Extract the (X, Y) coordinate from the center of the cell holding the provided text.  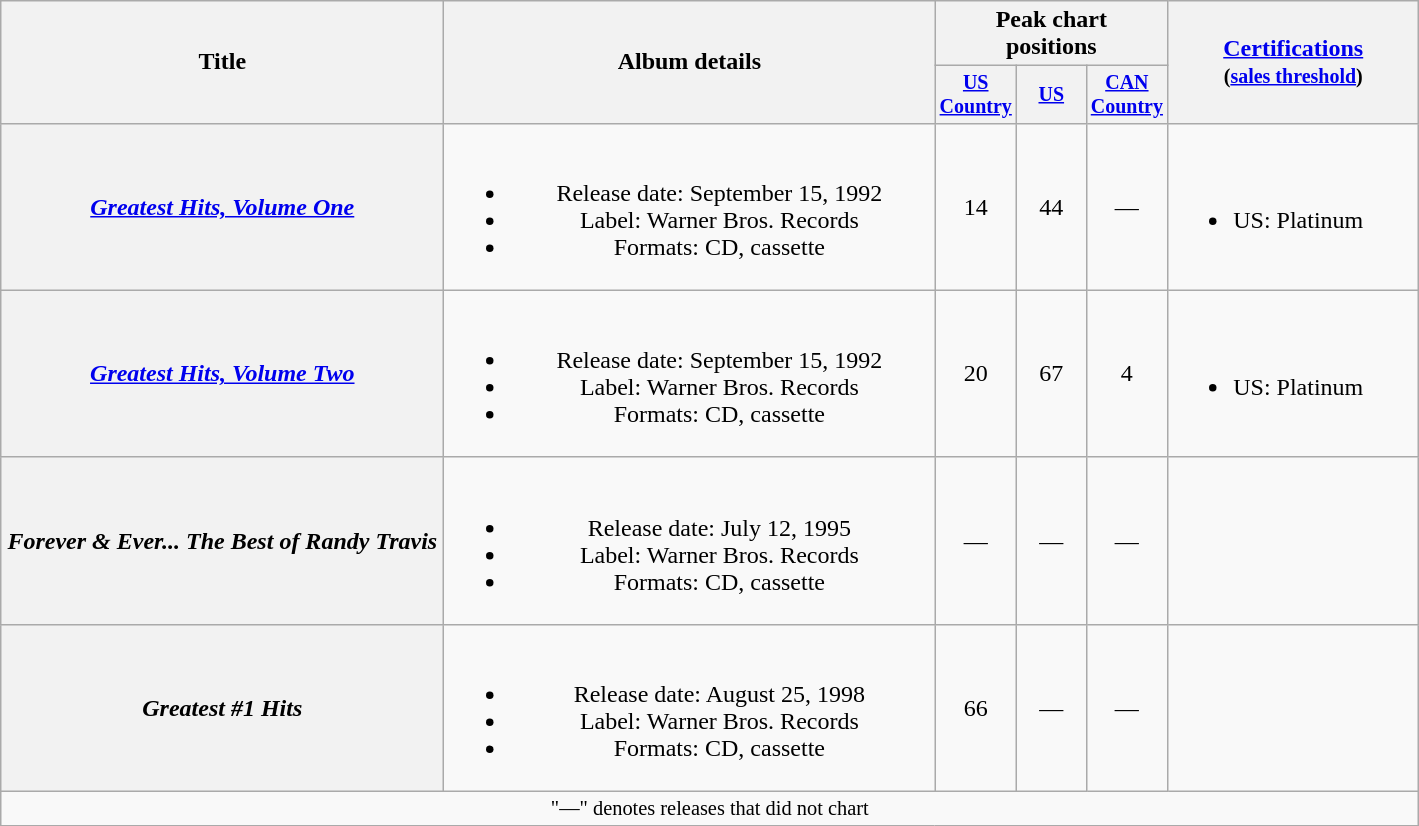
Greatest Hits, Volume Two (222, 374)
Peak chartpositions (1052, 34)
66 (976, 708)
20 (976, 374)
Certifications(sales threshold) (1294, 62)
"—" denotes releases that did not chart (710, 809)
Greatest Hits, Volume One (222, 206)
14 (976, 206)
US (1052, 94)
Release date: August 25, 1998Label: Warner Bros. RecordsFormats: CD, cassette (690, 708)
44 (1052, 206)
Greatest #1 Hits (222, 708)
Album details (690, 62)
67 (1052, 374)
4 (1127, 374)
Release date: July 12, 1995Label: Warner Bros. RecordsFormats: CD, cassette (690, 540)
US Country (976, 94)
Title (222, 62)
Forever & Ever... The Best of Randy Travis (222, 540)
CAN Country (1127, 94)
